Pinpoint the cell where the given text exists, returning its (x, y) midpoint coordinate. 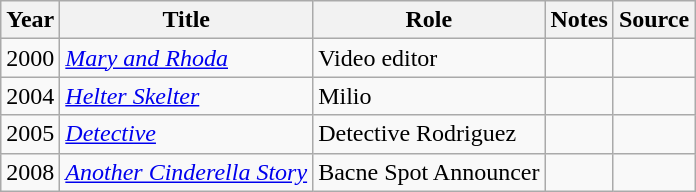
Title (186, 20)
Source (654, 20)
Another Cinderella Story (186, 172)
Detective (186, 134)
2005 (30, 134)
Year (30, 20)
Video editor (429, 58)
2004 (30, 96)
2008 (30, 172)
Role (429, 20)
2000 (30, 58)
Mary and Rhoda (186, 58)
Milio (429, 96)
Helter Skelter (186, 96)
Notes (579, 20)
Bacne Spot Announcer (429, 172)
Detective Rodriguez (429, 134)
